Provide the (x, y) coordinate of the cell's center where the given text is located.  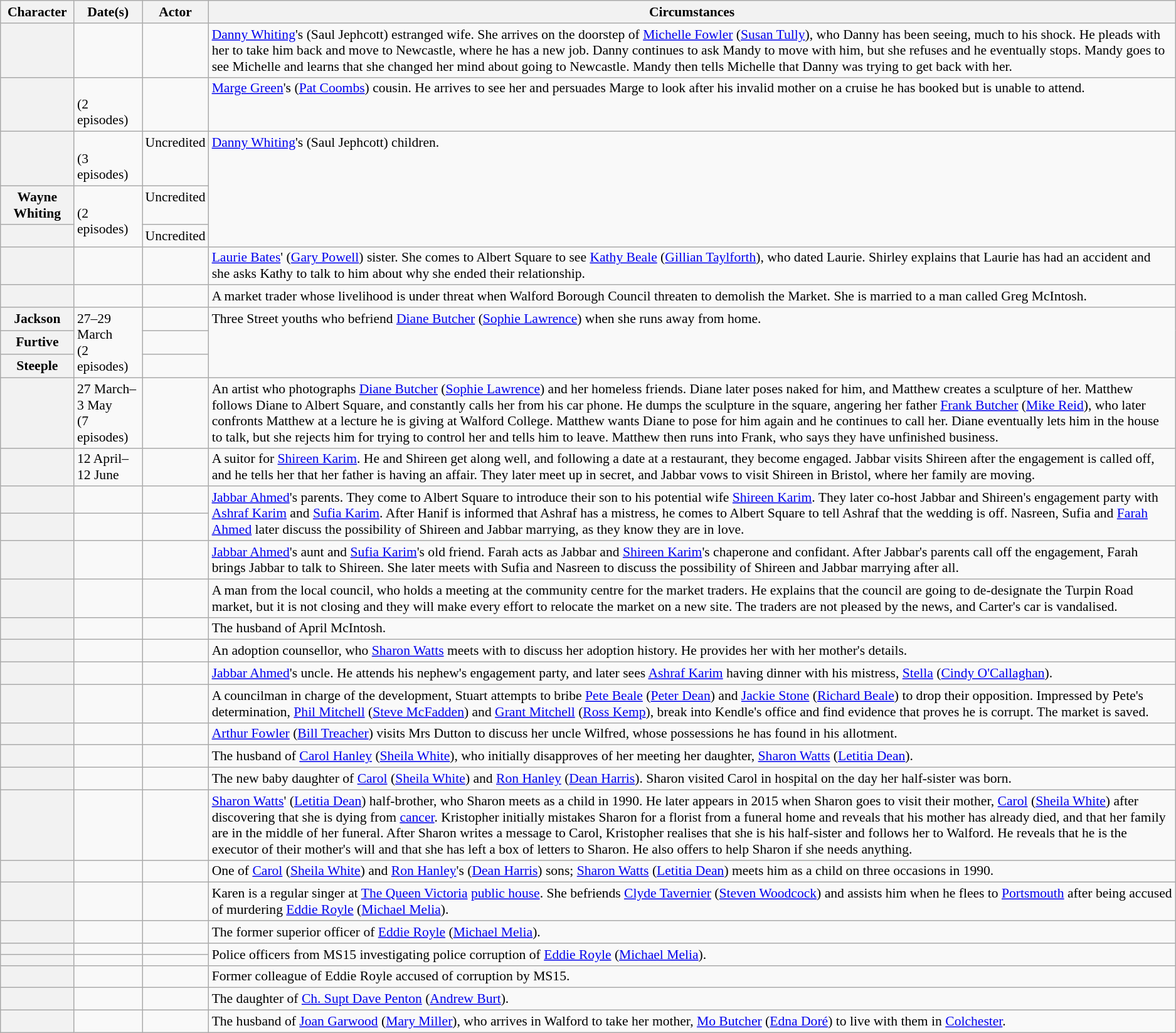
Furtive (38, 342)
One of Carol (Sheila White) and Ron Hanley's (Dean Harris) sons; Sharon Watts (Letitia Dean) meets him as a child on three occasions in 1990. (692, 871)
An adoption counsellor, who Sharon Watts meets with to discuss her adoption history. He provides her with her mother's details. (692, 651)
Former colleague of Eddie Royle accused of corruption by MS15. (692, 977)
Date(s) (108, 12)
The daughter of Ch. Supt Dave Penton (Andrew Burt). (692, 999)
Police officers from MS15 investigating police corruption of Eddie Royle (Michael Melia). (692, 955)
27 March–3 May(7 episodes) (108, 413)
Actor (176, 12)
Arthur Fowler (Bill Treacher) visits Mrs Dutton to discuss her uncle Wilfred, whose possessions he has found in his allotment. (692, 734)
The new baby daughter of Carol (Sheila White) and Ron Hanley (Dean Harris). Sharon visited Carol in hospital on the day her half-sister was born. (692, 779)
Circumstances (692, 12)
Character (38, 12)
(3 episodes) (108, 159)
12 April–12 June (108, 467)
Wayne Whiting (38, 206)
Steeple (38, 366)
Jackson (38, 319)
The husband of Joan Garwood (Mary Miller), who arrives in Walford to take her mother, Mo Butcher (Edna Doré) to live with them in Colchester. (692, 1022)
Three Street youths who befriend Diane Butcher (Sophie Lawrence) when she runs away from home. (692, 342)
The former superior officer of Eddie Royle (Michael Melia). (692, 932)
27–29 March(2 episodes) (108, 342)
Danny Whiting's (Saul Jephcott) children. (692, 189)
The husband of Carol Hanley (Sheila White), who initially disapproves of her meeting her daughter, Sharon Watts (Letitia Dean). (692, 756)
The husband of April McIntosh. (692, 628)
